Identify which cell holds the provided text, then report its [x, y] central coordinate. 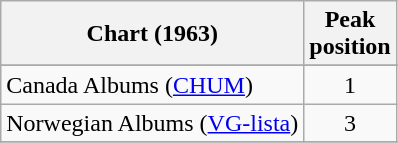
3 [350, 123]
Peakposition [350, 34]
Norwegian Albums (VG-lista) [152, 123]
1 [350, 85]
Chart (1963) [152, 34]
Canada Albums (CHUM) [152, 85]
